Capture the cell that displays the provided text and extract its (X, Y) central coordinate. 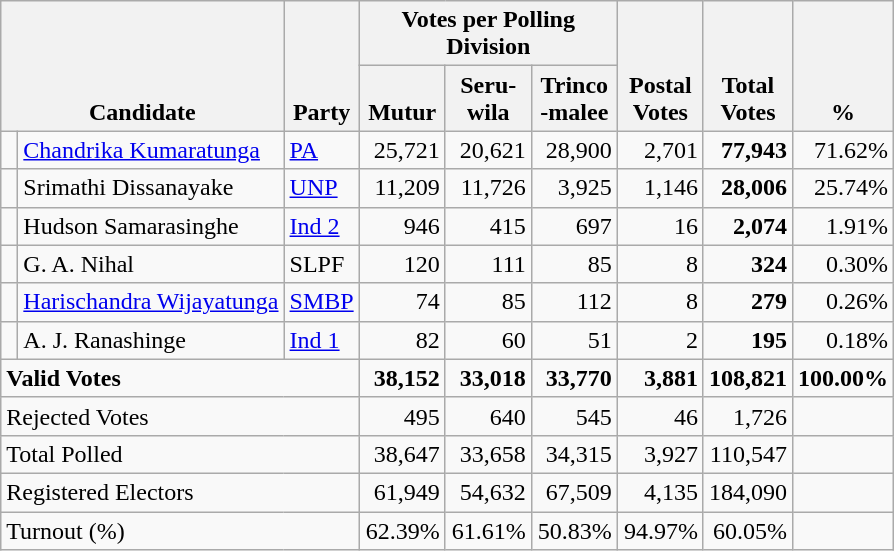
3,927 (660, 454)
1.91% (842, 226)
74 (402, 302)
28,900 (574, 150)
1,726 (748, 416)
279 (748, 302)
415 (488, 226)
111 (488, 264)
545 (574, 416)
67,509 (574, 492)
108,821 (748, 378)
Party (322, 66)
Trinco-malee (574, 98)
50.83% (574, 531)
324 (748, 264)
Mutur (402, 98)
110,547 (748, 454)
94.97% (660, 531)
0.30% (842, 264)
60.05% (748, 531)
100.00% (842, 378)
Harischandra Wijayatunga (151, 302)
1,146 (660, 188)
A. J. Ranashinge (151, 340)
Seru-wila (488, 98)
Turnout (%) (180, 531)
Total Votes (748, 66)
PA (322, 150)
62.39% (402, 531)
4,135 (660, 492)
Rejected Votes (180, 416)
3,881 (660, 378)
38,647 (402, 454)
3,925 (574, 188)
Valid Votes (180, 378)
54,632 (488, 492)
Ind 2 (322, 226)
46 (660, 416)
Hudson Samarasinghe (151, 226)
UNP (322, 188)
33,770 (574, 378)
120 (402, 264)
61,949 (402, 492)
0.26% (842, 302)
61.61% (488, 531)
112 (574, 302)
16 (660, 226)
Total Polled (180, 454)
34,315 (574, 454)
2,074 (748, 226)
640 (488, 416)
25.74% (842, 188)
Registered Electors (180, 492)
71.62% (842, 150)
184,090 (748, 492)
25,721 (402, 150)
G. A. Nihal (151, 264)
Ind 1 (322, 340)
% (842, 66)
PostalVotes (660, 66)
Srimathi Dissanayake (151, 188)
11,209 (402, 188)
946 (402, 226)
33,018 (488, 378)
82 (402, 340)
28,006 (748, 188)
Chandrika Kumaratunga (151, 150)
38,152 (402, 378)
697 (574, 226)
60 (488, 340)
2 (660, 340)
0.18% (842, 340)
20,621 (488, 150)
SLPF (322, 264)
Votes per Polling Division (488, 34)
Candidate (142, 66)
51 (574, 340)
33,658 (488, 454)
SMBP (322, 302)
77,943 (748, 150)
11,726 (488, 188)
195 (748, 340)
495 (402, 416)
2,701 (660, 150)
